Scan for the cell matching the given text and deliver its [x, y] coordinate at center. 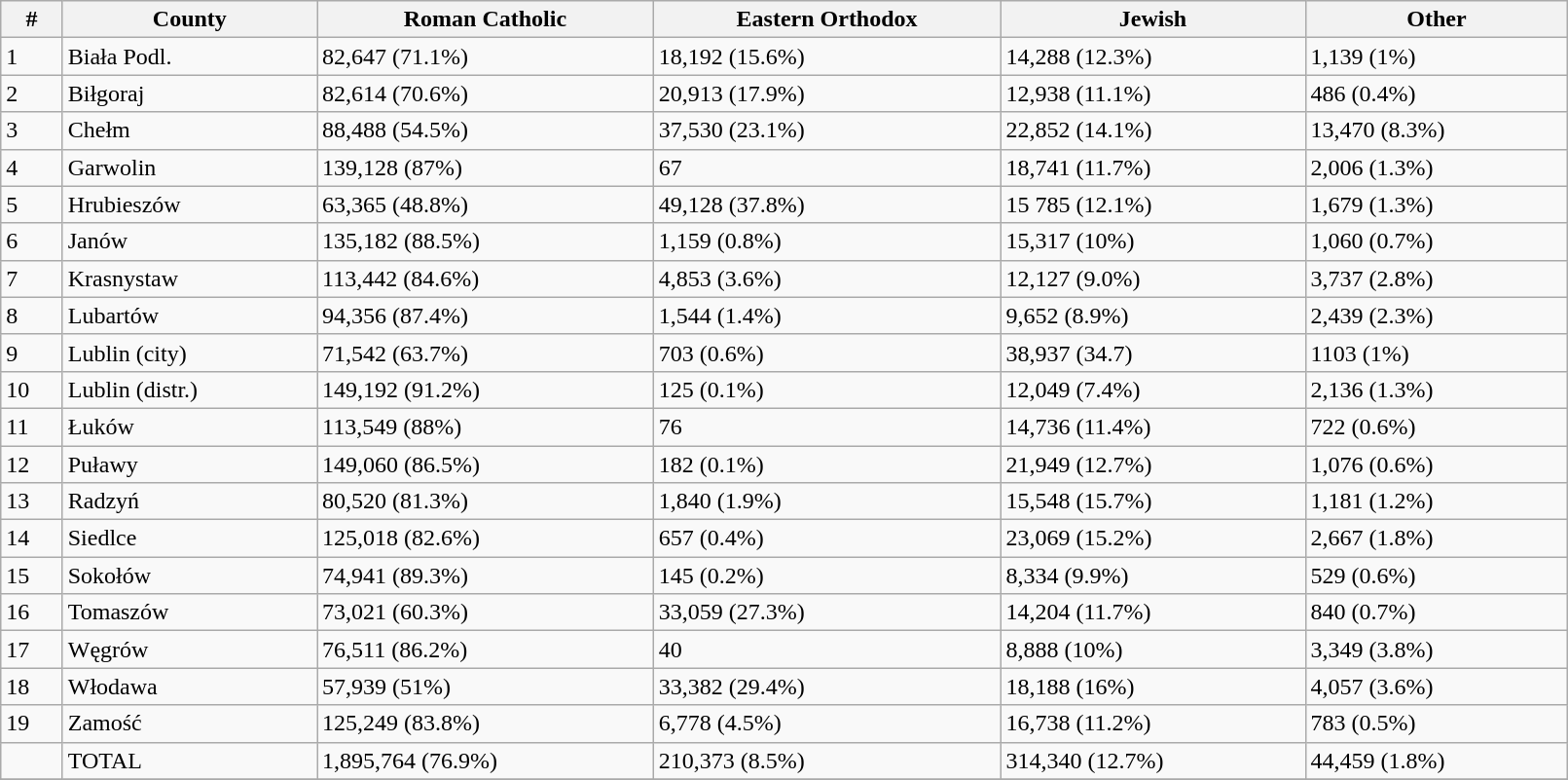
1,139 (1%) [1437, 56]
13,470 (8.3%) [1437, 130]
12 [31, 464]
4,057 (3.6%) [1437, 687]
145 (0.2%) [827, 576]
18,741 (11.7%) [1152, 167]
182 (0.1%) [827, 464]
1,840 (1.9%) [827, 501]
94,356 (87.4%) [486, 316]
13 [31, 501]
88,488 (54.5%) [486, 130]
74,941 (89.3%) [486, 576]
135,182 (88.5%) [486, 241]
23,069 (15.2%) [1152, 539]
TOTAL [189, 761]
113,549 (88%) [486, 427]
1103 (1%) [1437, 353]
67 [827, 167]
49,128 (37.8%) [827, 204]
1,076 (0.6%) [1437, 464]
4 [31, 167]
Chełm [189, 130]
Other [1437, 19]
Tomaszów [189, 613]
15 785 (12.1%) [1152, 204]
722 (0.6%) [1437, 427]
3,737 (2.8%) [1437, 279]
Siedlce [189, 539]
9,652 (8.9%) [1152, 316]
2,136 (1.3%) [1437, 390]
37,530 (23.1%) [827, 130]
63,365 (48.8%) [486, 204]
15,548 (15.7%) [1152, 501]
14,736 (11.4%) [1152, 427]
33,382 (29.4%) [827, 687]
17 [31, 650]
1,181 (1.2%) [1437, 501]
80,520 (81.3%) [486, 501]
1 [31, 56]
9 [31, 353]
Łuków [189, 427]
657 (0.4%) [827, 539]
15,317 (10%) [1152, 241]
Radzyń [189, 501]
14,288 (12.3%) [1152, 56]
Janów [189, 241]
8 [31, 316]
149,192 (91.2%) [486, 390]
73,021 (60.3%) [486, 613]
18,192 (15.6%) [827, 56]
19 [31, 724]
1,159 (0.8%) [827, 241]
139,128 (87%) [486, 167]
7 [31, 279]
529 (0.6%) [1437, 576]
840 (0.7%) [1437, 613]
18,188 (16%) [1152, 687]
125,018 (82.6%) [486, 539]
15 [31, 576]
57,939 (51%) [486, 687]
38,937 (34.7) [1152, 353]
82,614 (70.6%) [486, 93]
Garwolin [189, 167]
21,949 (12.7%) [1152, 464]
3,349 (3.8%) [1437, 650]
783 (0.5%) [1437, 724]
Hrubieszów [189, 204]
Lublin (city) [189, 353]
22,852 (14.1%) [1152, 130]
18 [31, 687]
8,334 (9.9%) [1152, 576]
14 [31, 539]
2 [31, 93]
703 (0.6%) [827, 353]
125,249 (83.8%) [486, 724]
20,913 (17.9%) [827, 93]
# [31, 19]
Zamość [189, 724]
Sokołów [189, 576]
2,006 (1.3%) [1437, 167]
16,738 (11.2%) [1152, 724]
Eastern Orthodox [827, 19]
6 [31, 241]
4,853 (3.6%) [827, 279]
County [189, 19]
16 [31, 613]
6,778 (4.5%) [827, 724]
76,511 (86.2%) [486, 650]
Włodawa [189, 687]
5 [31, 204]
44,459 (1.8%) [1437, 761]
314,340 (12.7%) [1152, 761]
82,647 (71.1%) [486, 56]
149,060 (86.5%) [486, 464]
71,542 (63.7%) [486, 353]
11 [31, 427]
2,667 (1.8%) [1437, 539]
1,544 (1.4%) [827, 316]
12,049 (7.4%) [1152, 390]
1,060 (0.7%) [1437, 241]
486 (0.4%) [1437, 93]
Krasnystaw [189, 279]
Jewish [1152, 19]
Biała Podl. [189, 56]
Puławy [189, 464]
12,938 (11.1%) [1152, 93]
Roman Catholic [486, 19]
Węgrów [189, 650]
1,679 (1.3%) [1437, 204]
210,373 (8.5%) [827, 761]
10 [31, 390]
3 [31, 130]
76 [827, 427]
Lubartów [189, 316]
113,442 (84.6%) [486, 279]
33,059 (27.3%) [827, 613]
14,204 (11.7%) [1152, 613]
Lublin (distr.) [189, 390]
Biłgoraj [189, 93]
1,895,764 (76.9%) [486, 761]
40 [827, 650]
125 (0.1%) [827, 390]
2,439 (2.3%) [1437, 316]
12,127 (9.0%) [1152, 279]
8,888 (10%) [1152, 650]
